Extract the [x, y] coordinate from the center of the cell holding the provided text.  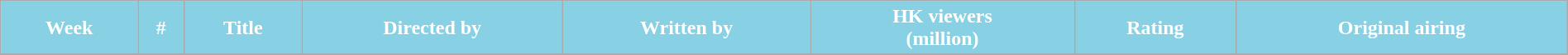
Rating [1154, 28]
Original airing [1401, 28]
Written by [686, 28]
Week [69, 28]
HK viewers(million) [943, 28]
Directed by [432, 28]
Title [243, 28]
# [161, 28]
